Output the (x, y) coordinate of the center of the cell containing the given text.  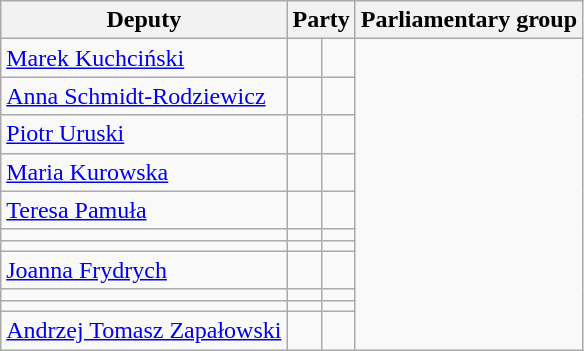
Party (321, 20)
Anna Schmidt-Rodziewicz (144, 96)
Marek Kuchciński (144, 58)
Maria Kurowska (144, 172)
Piotr Uruski (144, 134)
Deputy (144, 20)
Teresa Pamuła (144, 210)
Parliamentary group (468, 20)
Joanna Frydrych (144, 270)
Andrzej Tomasz Zapałowski (144, 330)
